Return the [x, y] coordinate for the center point of the cell that contains the specified text.  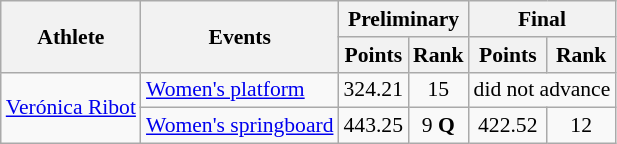
9 Q [438, 126]
15 [438, 90]
443.25 [374, 126]
Athlete [71, 36]
12 [581, 126]
Final [542, 19]
Women's springboard [240, 126]
324.21 [374, 90]
Verónica Ribot [71, 108]
Events [240, 36]
422.52 [508, 126]
Women's platform [240, 90]
Preliminary [404, 19]
did not advance [542, 90]
